Search for the cell housing the specified text and yield its [x, y] center coordinate. 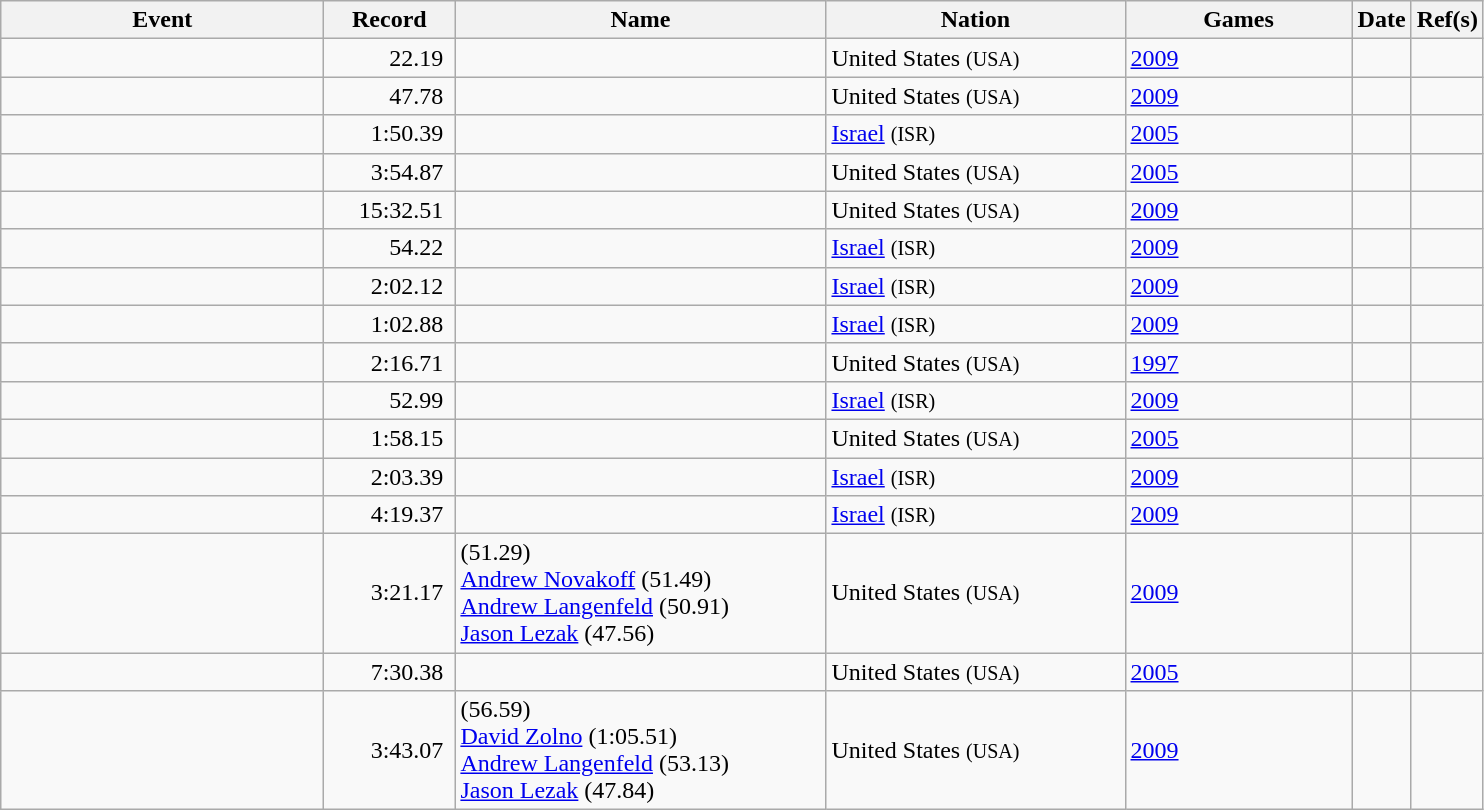
Ref(s) [1447, 20]
15:32.51 [390, 210]
Date [1382, 20]
Event [162, 20]
2:03.39 [390, 477]
22.19 [390, 58]
54.22 [390, 248]
2:02.12 [390, 286]
52.99 [390, 400]
7:30.38 [390, 672]
2:16.71 [390, 362]
1:02.88 [390, 324]
Record [390, 20]
47.78 [390, 96]
Nation [976, 20]
4:19.37 [390, 515]
Name [640, 20]
3:43.07 [390, 750]
(51.29)Andrew Novakoff (51.49)Andrew Langenfeld (50.91)Jason Lezak (47.56) [640, 594]
1997 [1238, 362]
Games [1238, 20]
1:50.39 [390, 134]
3:21.17 [390, 594]
(56.59)David Zolno (1:05.51)Andrew Langenfeld (53.13)Jason Lezak (47.84) [640, 750]
1:58.15 [390, 438]
3:54.87 [390, 172]
